Provide the (x, y) coordinate of the cell's center where the given text is located.  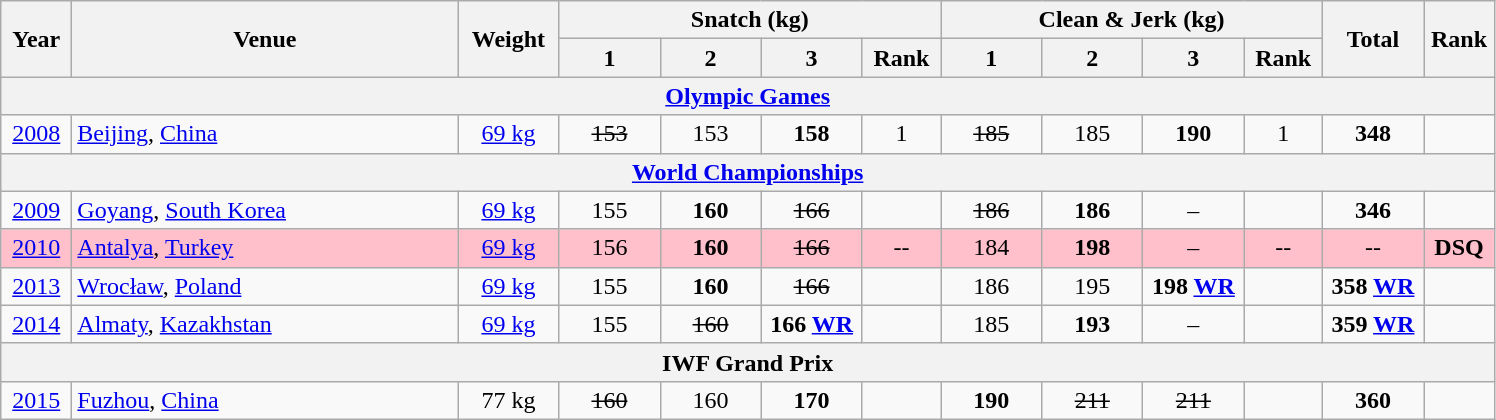
184 (992, 248)
IWF Grand Prix (748, 362)
346 (1372, 210)
Antalya, Turkey (265, 248)
2013 (36, 286)
Olympic Games (748, 96)
Total (1372, 39)
77 kg (508, 400)
2014 (36, 324)
Snatch (kg) (750, 20)
198 WR (1194, 286)
Venue (265, 39)
360 (1372, 400)
358 WR (1372, 286)
2008 (36, 134)
Wrocław, Poland (265, 286)
359 WR (1372, 324)
195 (1092, 286)
DSQ (1460, 248)
Clean & Jerk (kg) (1132, 20)
193 (1092, 324)
Beijing, China (265, 134)
Goyang, South Korea (265, 210)
Almaty, Kazakhstan (265, 324)
Weight (508, 39)
Fuzhou, China (265, 400)
158 (812, 134)
Year (36, 39)
170 (812, 400)
156 (610, 248)
2010 (36, 248)
198 (1092, 248)
166 WR (812, 324)
2009 (36, 210)
2015 (36, 400)
348 (1372, 134)
World Championships (748, 172)
